Pinpoint the cell where the given text exists, returning its (X, Y) midpoint coordinate. 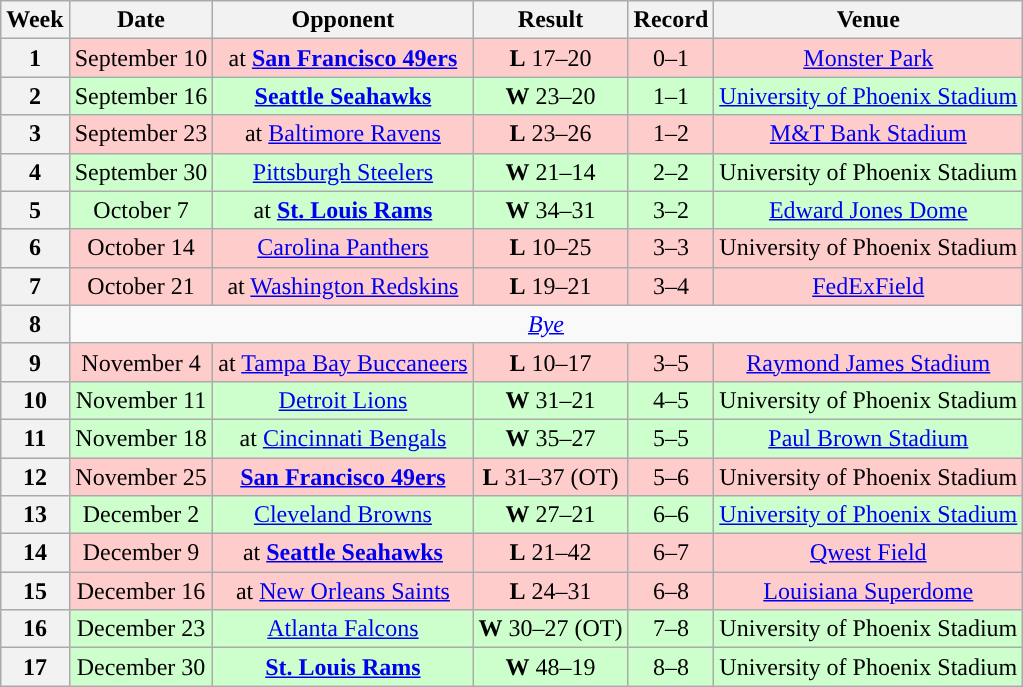
2 (35, 96)
6–8 (671, 591)
Bye (546, 324)
at New Orleans Saints (343, 591)
3 (35, 134)
13 (35, 515)
Date (141, 20)
Edward Jones Dome (868, 210)
December 2 (141, 515)
1–2 (671, 134)
September 23 (141, 134)
L 21–42 (550, 553)
W 21–14 (550, 172)
15 (35, 591)
3–4 (671, 286)
at San Francisco 49ers (343, 58)
16 (35, 629)
November 11 (141, 400)
December 16 (141, 591)
Louisiana Superdome (868, 591)
December 23 (141, 629)
December 9 (141, 553)
7 (35, 286)
0–1 (671, 58)
10 (35, 400)
3–3 (671, 248)
Atlanta Falcons (343, 629)
9 (35, 362)
3–5 (671, 362)
at Washington Redskins (343, 286)
4–5 (671, 400)
7–8 (671, 629)
5–5 (671, 438)
17 (35, 667)
Monster Park (868, 58)
1 (35, 58)
FedExField (868, 286)
at Tampa Bay Buccaneers (343, 362)
3–2 (671, 210)
October 21 (141, 286)
8 (35, 324)
L 19–21 (550, 286)
Seattle Seahawks (343, 96)
September 16 (141, 96)
November 18 (141, 438)
Carolina Panthers (343, 248)
Week (35, 20)
W 27–21 (550, 515)
14 (35, 553)
5 (35, 210)
W 34–31 (550, 210)
St. Louis Rams (343, 667)
L 10–17 (550, 362)
Venue (868, 20)
L 17–20 (550, 58)
Raymond James Stadium (868, 362)
Paul Brown Stadium (868, 438)
November 25 (141, 477)
L 23–26 (550, 134)
11 (35, 438)
Opponent (343, 20)
Record (671, 20)
4 (35, 172)
September 10 (141, 58)
W 35–27 (550, 438)
San Francisco 49ers (343, 477)
December 30 (141, 667)
W 30–27 (OT) (550, 629)
W 31–21 (550, 400)
at St. Louis Rams (343, 210)
1–1 (671, 96)
L 10–25 (550, 248)
W 23–20 (550, 96)
6–7 (671, 553)
November 4 (141, 362)
12 (35, 477)
September 30 (141, 172)
Cleveland Browns (343, 515)
W 48–19 (550, 667)
8–8 (671, 667)
L 24–31 (550, 591)
5–6 (671, 477)
L 31–37 (OT) (550, 477)
at Cincinnati Bengals (343, 438)
Detroit Lions (343, 400)
October 7 (141, 210)
Qwest Field (868, 553)
October 14 (141, 248)
2–2 (671, 172)
M&T Bank Stadium (868, 134)
Pittsburgh Steelers (343, 172)
6 (35, 248)
at Baltimore Ravens (343, 134)
Result (550, 20)
6–6 (671, 515)
at Seattle Seahawks (343, 553)
